Return the (X, Y) coordinate for the center point of the cell that contains the specified text.  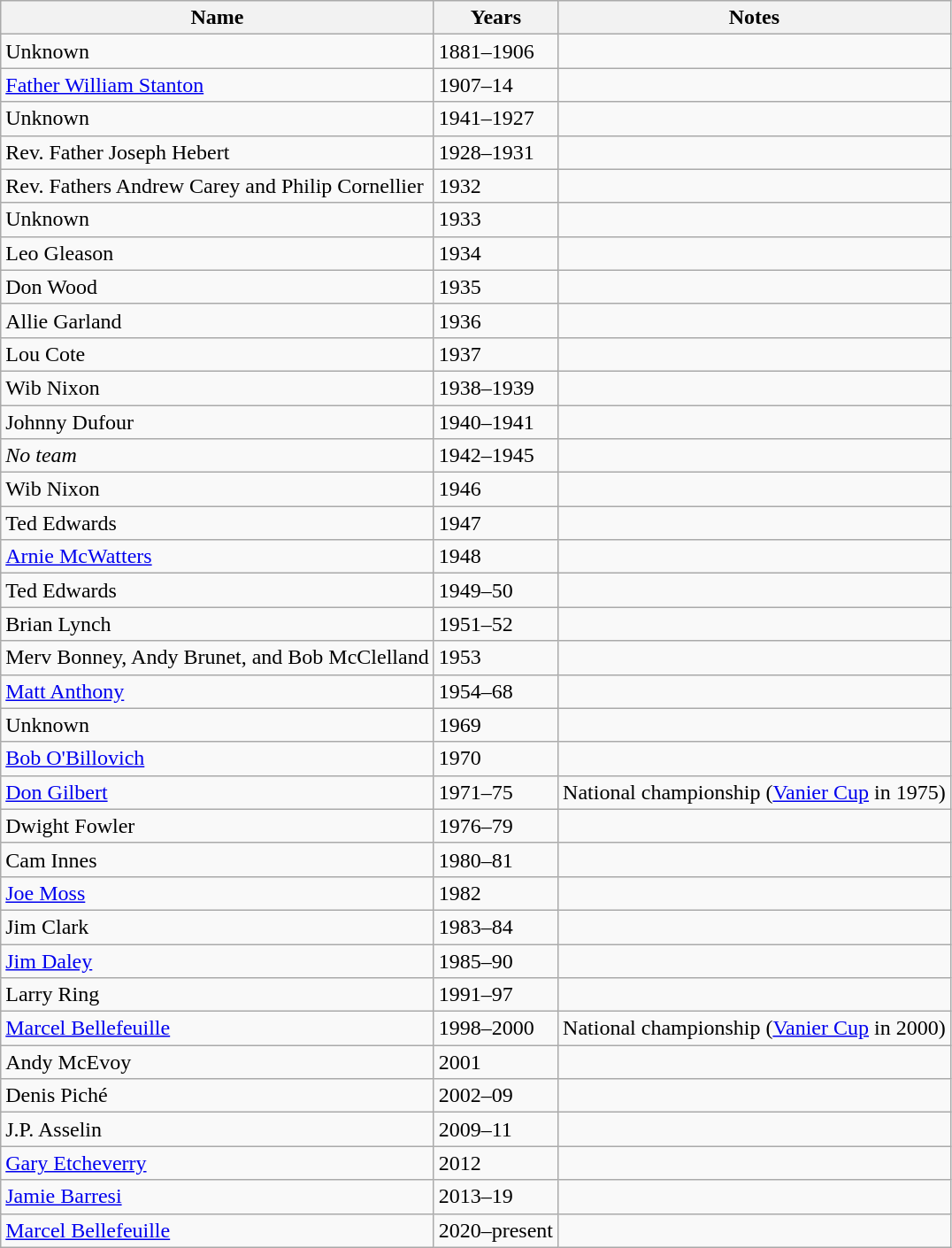
2002–09 (495, 1096)
Don Wood (218, 287)
2020–present (495, 1230)
1949–50 (495, 590)
1983–84 (495, 927)
1948 (495, 557)
Brian Lynch (218, 624)
Denis Piché (218, 1096)
Years (495, 18)
Rev. Fathers Andrew Carey and Philip Cornellier (218, 186)
Name (218, 18)
Bob O'Billovich (218, 759)
1980–81 (495, 859)
1951–52 (495, 624)
1933 (495, 220)
Arnie McWatters (218, 557)
1982 (495, 893)
1970 (495, 759)
1998–2000 (495, 1028)
1953 (495, 658)
Don Gilbert (218, 792)
National championship (Vanier Cup in 2000) (755, 1028)
Jim Clark (218, 927)
1946 (495, 489)
Notes (755, 18)
1971–75 (495, 792)
J.P. Asselin (218, 1129)
Johnny Dufour (218, 422)
1881–1906 (495, 51)
2013–19 (495, 1197)
1940–1941 (495, 422)
Dwight Fowler (218, 826)
2012 (495, 1163)
Merv Bonney, Andy Brunet, and Bob McClelland (218, 658)
1991–97 (495, 995)
1969 (495, 725)
1937 (495, 354)
National championship (Vanier Cup in 1975) (755, 792)
No team (218, 456)
Andy McEvoy (218, 1062)
1932 (495, 186)
1935 (495, 287)
Father William Stanton (218, 85)
Rev. Father Joseph Hebert (218, 152)
Cam Innes (218, 859)
2001 (495, 1062)
Matt Anthony (218, 691)
1907–14 (495, 85)
Joe Moss (218, 893)
Allie Garland (218, 320)
1941–1927 (495, 119)
1936 (495, 320)
1928–1931 (495, 152)
1942–1945 (495, 456)
1934 (495, 253)
Gary Etcheverry (218, 1163)
Leo Gleason (218, 253)
Jamie Barresi (218, 1197)
1938–1939 (495, 388)
Jim Daley (218, 960)
1976–79 (495, 826)
Lou Cote (218, 354)
1985–90 (495, 960)
Larry Ring (218, 995)
1954–68 (495, 691)
2009–11 (495, 1129)
1947 (495, 523)
